Determine the [X, Y] coordinate at the center of the cell enclosing the given text.  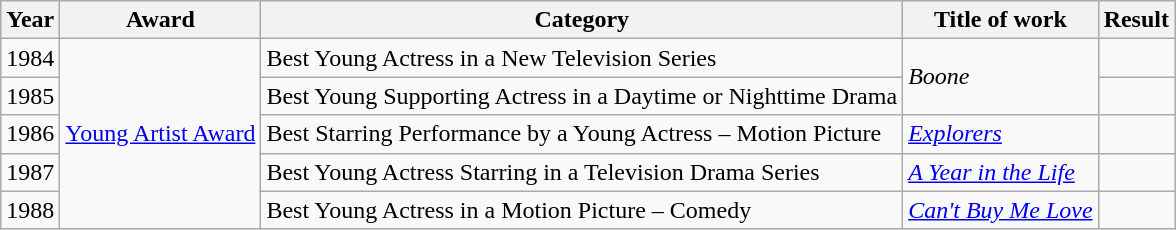
A Year in the Life [1000, 172]
Best Young Actress in a Motion Picture – Comedy [582, 210]
Best Starring Performance by a Young Actress – Motion Picture [582, 134]
Title of work [1000, 20]
1988 [30, 210]
Result [1136, 20]
Best Young Actress in a New Television Series [582, 58]
Can't Buy Me Love [1000, 210]
Young Artist Award [160, 134]
1986 [30, 134]
Explorers [1000, 134]
Best Young Actress Starring in a Television Drama Series [582, 172]
Award [160, 20]
Year [30, 20]
1985 [30, 96]
Boone [1000, 77]
Category [582, 20]
Best Young Supporting Actress in a Daytime or Nighttime Drama [582, 96]
1984 [30, 58]
1987 [30, 172]
